Provide the (X, Y) coordinate of the cell's center where the given text is located.  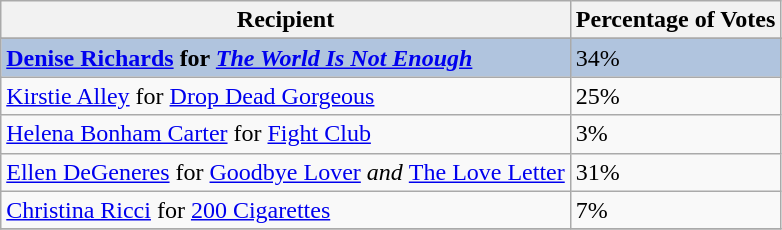
3% (676, 134)
25% (676, 96)
34% (676, 58)
Recipient (286, 20)
Ellen DeGeneres for Goodbye Lover and The Love Letter (286, 172)
Denise Richards for The World Is Not Enough (286, 58)
Kirstie Alley for Drop Dead Gorgeous (286, 96)
Helena Bonham Carter for Fight Club (286, 134)
7% (676, 210)
Percentage of Votes (676, 20)
Christina Ricci for 200 Cigarettes (286, 210)
31% (676, 172)
